Locate the cell with the specified text and output its [x, y] center coordinate. 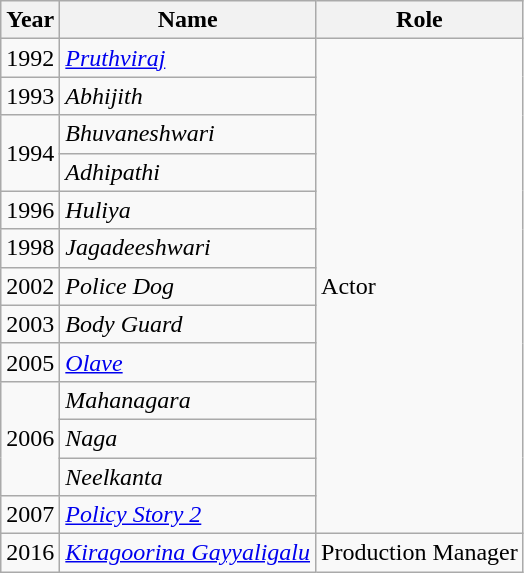
2003 [30, 324]
2006 [30, 438]
Police Dog [188, 286]
Naga [188, 438]
2007 [30, 515]
1998 [30, 248]
1992 [30, 58]
Body Guard [188, 324]
Abhijith [188, 96]
Huliya [188, 210]
Actor [420, 286]
Name [188, 20]
Neelkanta [188, 477]
Olave [188, 362]
1994 [30, 153]
Pruthviraj [188, 58]
Role [420, 20]
Year [30, 20]
1993 [30, 96]
Bhuvaneshwari [188, 134]
Kiragoorina Gayyaligalu [188, 553]
1996 [30, 210]
Adhipathi [188, 172]
2002 [30, 286]
Jagadeeshwari [188, 248]
Production Manager [420, 553]
2016 [30, 553]
Policy Story 2 [188, 515]
Mahanagara [188, 400]
2005 [30, 362]
